Capture the cell that displays the provided text and extract its [X, Y] central coordinate. 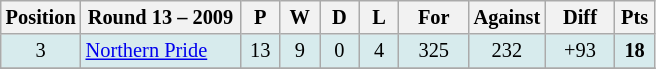
For [434, 17]
W [300, 17]
9 [300, 51]
18 [635, 51]
Diff [580, 17]
4 [379, 51]
P [260, 17]
Position [41, 17]
Against [508, 17]
L [379, 17]
13 [260, 51]
Pts [635, 17]
3 [41, 51]
325 [434, 51]
Northern Pride [161, 51]
232 [508, 51]
+93 [580, 51]
0 [340, 51]
Round 13 – 2009 [161, 17]
D [340, 17]
